Capture the cell that displays the provided text and extract its [X, Y] central coordinate. 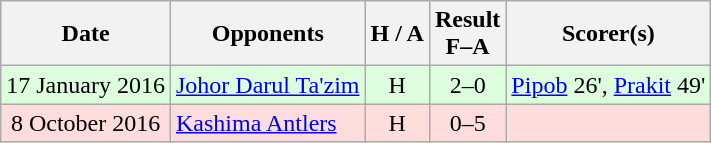
17 January 2016 [86, 85]
8 October 2016 [86, 123]
0–5 [467, 123]
Pipob 26', Prakit 49' [608, 85]
Date [86, 34]
H / A [397, 34]
Opponents [268, 34]
2–0 [467, 85]
Johor Darul Ta'zim [268, 85]
ResultF–A [467, 34]
Kashima Antlers [268, 123]
Scorer(s) [608, 34]
